Output the [x, y] coordinate of the center of the cell containing the given text.  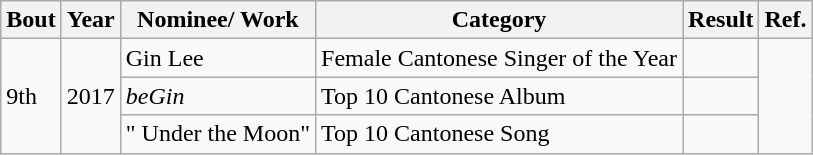
Top 10 Cantonese Song [500, 134]
Category [500, 20]
Nominee/ Work [218, 20]
Gin Lee [218, 58]
Top 10 Cantonese Album [500, 96]
Year [90, 20]
2017 [90, 96]
Bout [31, 20]
Female Cantonese Singer of the Year [500, 58]
9th [31, 96]
Result [721, 20]
" Under the Moon" [218, 134]
beGin [218, 96]
Ref. [786, 20]
